For the text-containing cell, return its midpoint in (x, y) coordinate format. 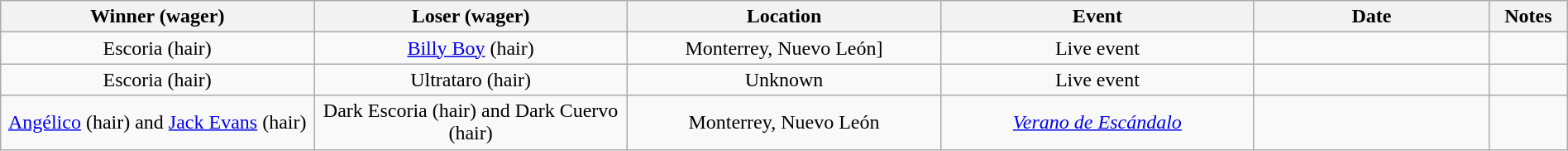
Dark Escoria (hair) and Dark Cuervo (hair) (471, 123)
Ultrataro (hair) (471, 80)
Monterrey, Nuevo León (784, 123)
Angélico (hair) and Jack Evans (hair) (157, 123)
Monterrey, Nuevo León] (784, 48)
Event (1097, 17)
Unknown (784, 80)
Verano de Escándalo (1097, 123)
Location (784, 17)
Billy Boy (hair) (471, 48)
Date (1371, 17)
Loser (wager) (471, 17)
Winner (wager) (157, 17)
Notes (1528, 17)
